Return [X, Y] of the center of cell containing provided text 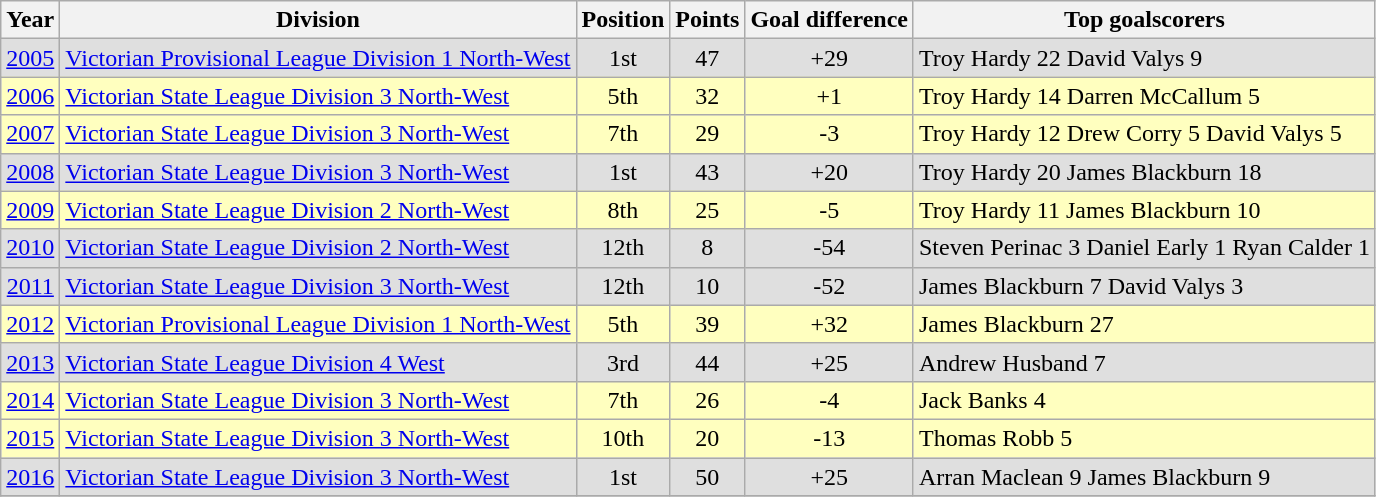
Year [30, 20]
2011 [30, 286]
Victorian State League Division 4 West [318, 362]
Position [623, 20]
10 [708, 286]
Division [318, 20]
2007 [30, 134]
Arran Maclean 9 James Blackburn 9 [1144, 477]
Points [708, 20]
-13 [830, 438]
8th [623, 210]
2014 [30, 400]
26 [708, 400]
Troy Hardy 20 James Blackburn 18 [1144, 172]
-5 [830, 210]
8 [708, 248]
Top goalscorers [1144, 20]
43 [708, 172]
Goal difference [830, 20]
3rd [623, 362]
2005 [30, 58]
+29 [830, 58]
Troy Hardy 11 James Blackburn 10 [1144, 210]
2016 [30, 477]
2008 [30, 172]
2015 [30, 438]
32 [708, 96]
10th [623, 438]
2010 [30, 248]
20 [708, 438]
Thomas Robb 5 [1144, 438]
Troy Hardy 22 David Valys 9 [1144, 58]
2012 [30, 324]
25 [708, 210]
2009 [30, 210]
-52 [830, 286]
50 [708, 477]
Troy Hardy 12 Drew Corry 5 David Valys 5 [1144, 134]
+1 [830, 96]
2013 [30, 362]
James Blackburn 27 [1144, 324]
39 [708, 324]
44 [708, 362]
Andrew Husband 7 [1144, 362]
+20 [830, 172]
2006 [30, 96]
Troy Hardy 14 Darren McCallum 5 [1144, 96]
James Blackburn 7 David Valys 3 [1144, 286]
Steven Perinac 3 Daniel Early 1 Ryan Calder 1 [1144, 248]
-3 [830, 134]
29 [708, 134]
47 [708, 58]
-54 [830, 248]
+32 [830, 324]
Jack Banks 4 [1144, 400]
-4 [830, 400]
